Scan for the cell matching the given text and deliver its [x, y] coordinate at center. 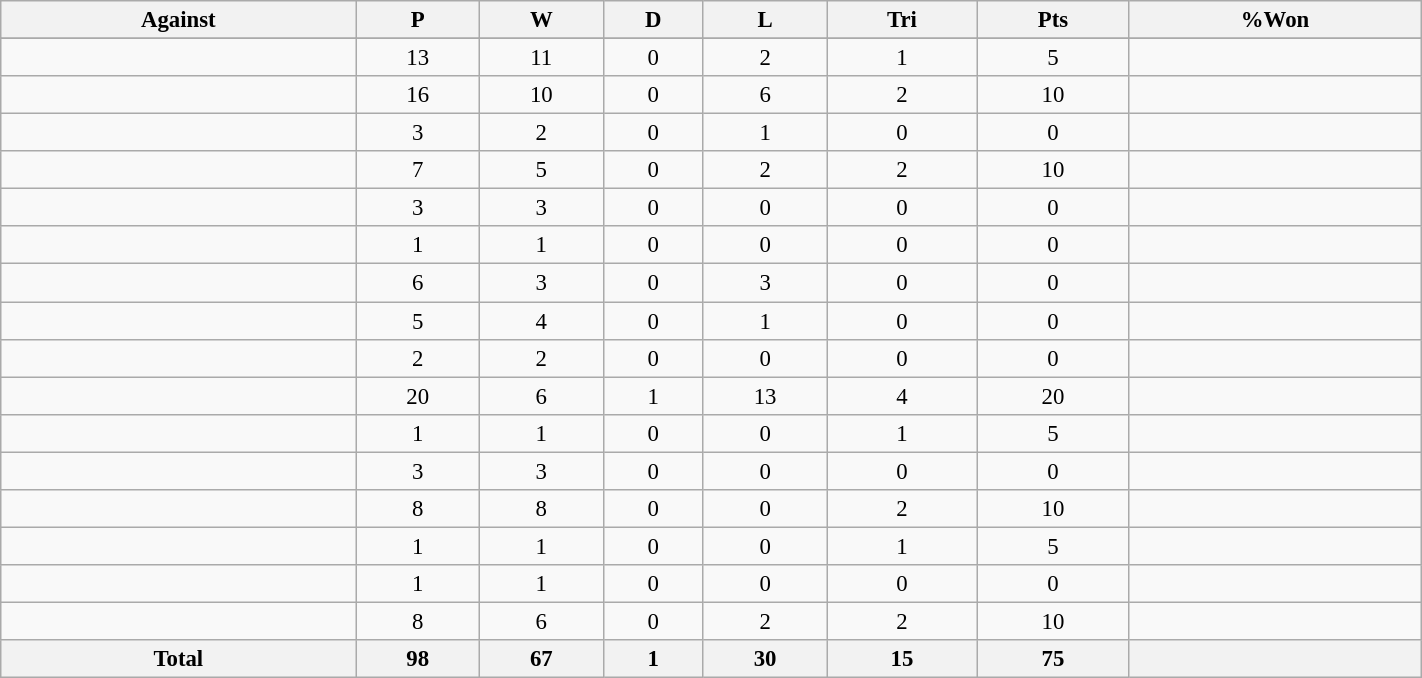
11 [541, 58]
30 [765, 659]
%Won [1275, 20]
D [653, 20]
L [765, 20]
67 [541, 659]
98 [418, 659]
16 [418, 95]
15 [902, 659]
W [541, 20]
7 [418, 170]
75 [1053, 659]
P [418, 20]
Pts [1053, 20]
Tri [902, 20]
Against [178, 20]
Total [178, 659]
